From the cell containing the given text, extract its center point as (x, y) coordinate. 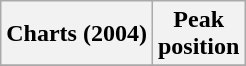
Peakposition (198, 34)
Charts (2004) (77, 34)
